Locate the cell with the specified text and output its (X, Y) center coordinate. 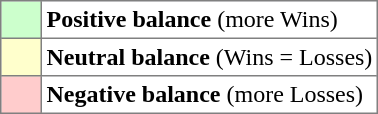
Neutral balance (Wins = Losses) (209, 57)
Negative balance (more Losses) (209, 95)
Positive balance (more Wins) (209, 20)
